Output the [x, y] coordinate of the center of the cell containing the given text.  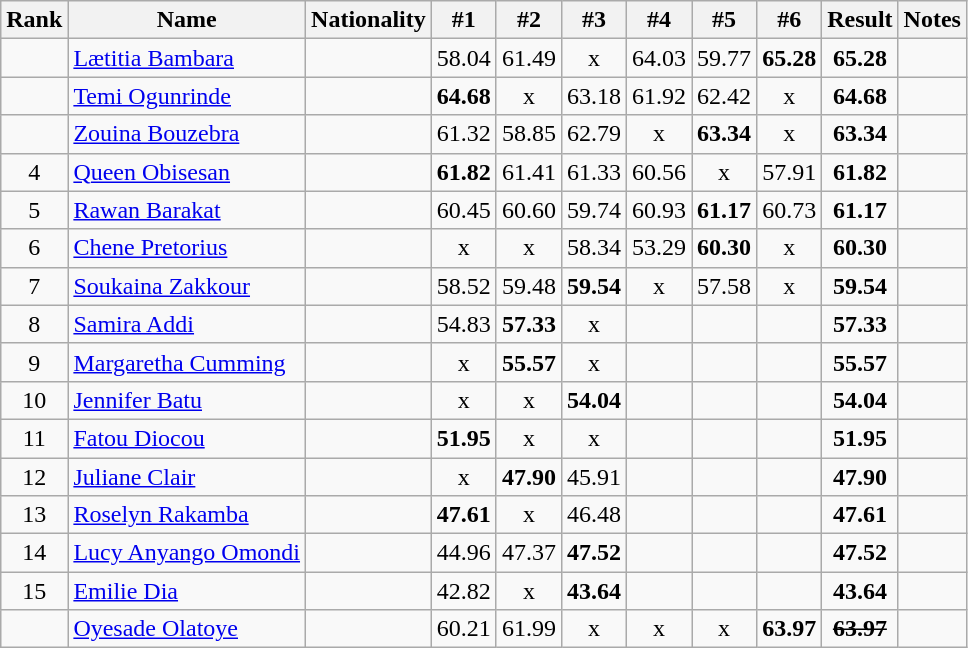
61.32 [464, 134]
61.33 [594, 172]
#1 [464, 20]
5 [34, 210]
58.85 [528, 134]
60.73 [790, 210]
61.92 [658, 96]
Rawan Barakat [187, 210]
62.42 [724, 96]
60.60 [528, 210]
45.91 [594, 477]
42.82 [464, 591]
61.49 [528, 58]
Queen Obisesan [187, 172]
53.29 [658, 248]
64.03 [658, 58]
61.41 [528, 172]
Lucy Anyango Omondi [187, 553]
Jennifer Batu [187, 400]
60.93 [658, 210]
59.77 [724, 58]
62.79 [594, 134]
11 [34, 438]
63.18 [594, 96]
60.21 [464, 629]
#6 [790, 20]
44.96 [464, 553]
13 [34, 515]
46.48 [594, 515]
61.99 [528, 629]
58.04 [464, 58]
Soukaina Zakkour [187, 286]
9 [34, 362]
Samira Addi [187, 324]
60.45 [464, 210]
59.74 [594, 210]
Lætitia Bambara [187, 58]
Oyesade Olatoye [187, 629]
4 [34, 172]
8 [34, 324]
Chene Pretorius [187, 248]
#2 [528, 20]
14 [34, 553]
10 [34, 400]
57.58 [724, 286]
#5 [724, 20]
Nationality [369, 20]
58.34 [594, 248]
#3 [594, 20]
59.48 [528, 286]
Roselyn Rakamba [187, 515]
Name [187, 20]
57.91 [790, 172]
15 [34, 591]
12 [34, 477]
Margaretha Cumming [187, 362]
Temi Ogunrinde [187, 96]
7 [34, 286]
Result [860, 20]
58.52 [464, 286]
Notes [932, 20]
54.83 [464, 324]
Emilie Dia [187, 591]
47.37 [528, 553]
Zouina Bouzebra [187, 134]
#4 [658, 20]
60.56 [658, 172]
Fatou Diocou [187, 438]
Juliane Clair [187, 477]
6 [34, 248]
Rank [34, 20]
